Determine the (x, y) coordinate at the center of the cell enclosing the given text.  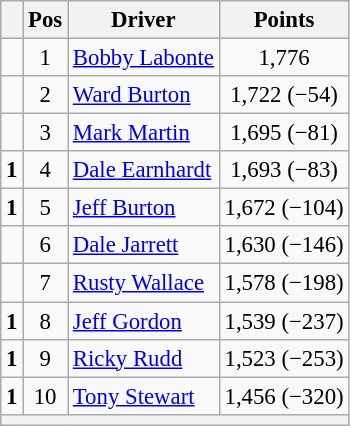
Bobby Labonte (144, 58)
Ricky Rudd (144, 358)
2 (46, 95)
10 (46, 396)
Points (284, 20)
Jeff Burton (144, 208)
4 (46, 170)
Dale Earnhardt (144, 170)
Pos (46, 20)
1,578 (−198) (284, 283)
Ward Burton (144, 95)
Dale Jarrett (144, 245)
1,693 (−83) (284, 170)
Driver (144, 20)
1,539 (−237) (284, 321)
7 (46, 283)
8 (46, 321)
Mark Martin (144, 133)
9 (46, 358)
Rusty Wallace (144, 283)
1,672 (−104) (284, 208)
6 (46, 245)
Jeff Gordon (144, 321)
1,776 (284, 58)
Tony Stewart (144, 396)
5 (46, 208)
1,630 (−146) (284, 245)
3 (46, 133)
1,722 (−54) (284, 95)
1,695 (−81) (284, 133)
1,456 (−320) (284, 396)
1,523 (−253) (284, 358)
